Determine the (X, Y) coordinate at the center of the cell enclosing the given text.  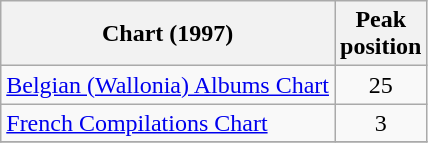
Chart (1997) (168, 34)
3 (380, 123)
French Compilations Chart (168, 123)
25 (380, 85)
Peakposition (380, 34)
Belgian (Wallonia) Albums Chart (168, 85)
